Determine the (x, y) coordinate at the center of the cell enclosing the given text.  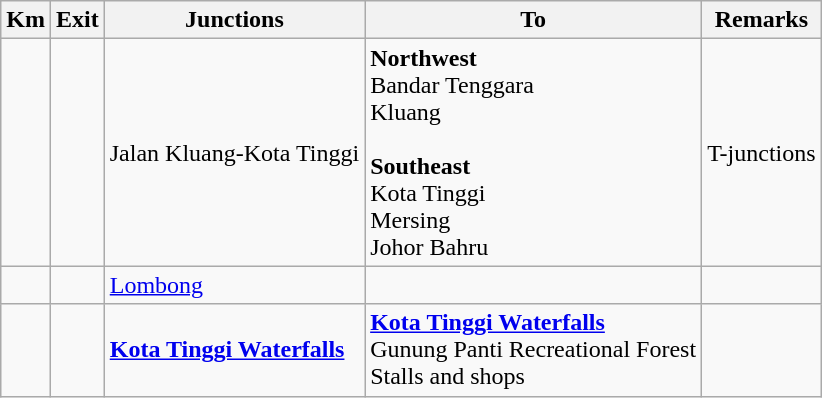
To (534, 20)
Remarks (762, 20)
Northwest Bandar Tenggara KluangSoutheast Kota Tinggi Mersing Johor Bahru (534, 152)
Km (26, 20)
T-junctions (762, 152)
Exit (77, 20)
Jalan Kluang-Kota Tinggi (234, 152)
Kota Tinggi WaterfallsGunung Panti Recreational ForestStalls and shops (534, 350)
Kota Tinggi Waterfalls (234, 350)
Lombong (234, 285)
Junctions (234, 20)
